Pinpoint the cell where the given text exists, returning its (X, Y) midpoint coordinate. 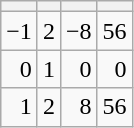
−8 (78, 31)
−1 (20, 31)
8 (78, 107)
